Return [x, y] of the center of cell containing provided text 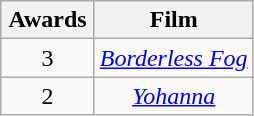
Film [174, 20]
3 [48, 58]
Yohanna [174, 96]
Awards [48, 20]
2 [48, 96]
Borderless Fog [174, 58]
